Return the [x, y] coordinate for the center point of the cell that contains the specified text.  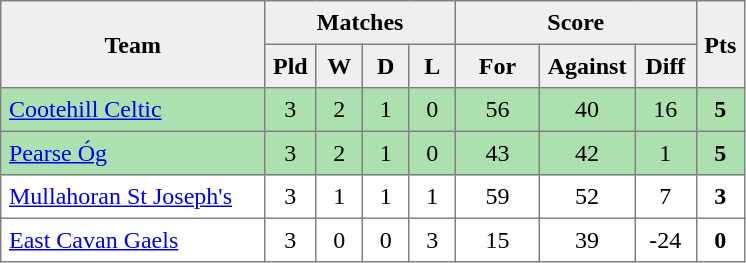
15 [497, 240]
Matches [360, 23]
For [497, 66]
Against [586, 66]
Pld [290, 66]
52 [586, 197]
42 [586, 153]
Pearse Óg [133, 153]
16 [666, 110]
Score [576, 23]
Pts [720, 44]
L [432, 66]
Cootehill Celtic [133, 110]
-24 [666, 240]
East Cavan Gaels [133, 240]
Diff [666, 66]
D [385, 66]
40 [586, 110]
Mullahoran St Joseph's [133, 197]
7 [666, 197]
Team [133, 44]
56 [497, 110]
59 [497, 197]
43 [497, 153]
W [339, 66]
39 [586, 240]
